Find where the given text appears and provide that cell's center as [x, y] coordinate. 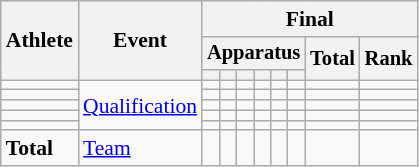
Event [140, 40]
Team [140, 149]
Athlete [40, 40]
Rank [389, 58]
Final [310, 19]
Apparatus [254, 54]
Qualification [140, 106]
